Determine the (X, Y) coordinate at the center of the cell enclosing the given text.  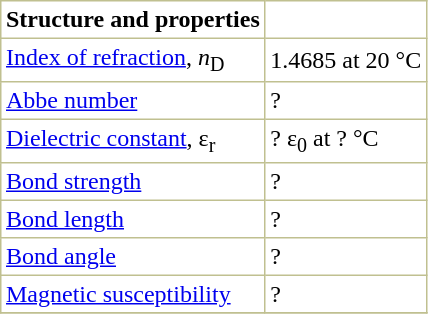
Bond angle (133, 257)
Magnetic susceptibility (133, 295)
Index of refraction, nD (133, 60)
? ε0 at ? °C (346, 142)
1.4685 at 20 °C (346, 60)
Abbe number (133, 101)
Bond strength (133, 182)
Bond length (133, 220)
Dielectric constant, εr (133, 142)
Structure and properties (133, 20)
